Detect which cell encompasses the target text, then output its [X, Y] center coordinate. 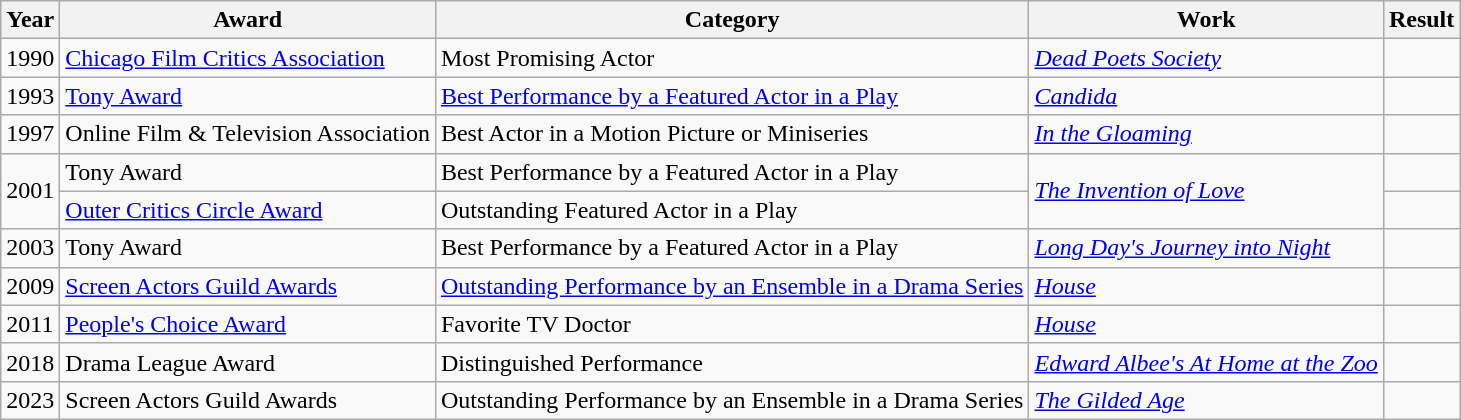
1990 [30, 58]
1997 [30, 134]
2023 [30, 400]
Drama League Award [248, 362]
Outstanding Featured Actor in a Play [732, 210]
2003 [30, 248]
Outer Critics Circle Award [248, 210]
Long Day's Journey into Night [1206, 248]
Favorite TV Doctor [732, 324]
The Invention of Love [1206, 191]
Award [248, 20]
1993 [30, 96]
2001 [30, 191]
Candida [1206, 96]
Best Actor in a Motion Picture or Miniseries [732, 134]
Online Film & Television Association [248, 134]
In the Gloaming [1206, 134]
Dead Poets Society [1206, 58]
Work [1206, 20]
2009 [30, 286]
Year [30, 20]
2011 [30, 324]
Chicago Film Critics Association [248, 58]
The Gilded Age [1206, 400]
People's Choice Award [248, 324]
Edward Albee's At Home at the Zoo [1206, 362]
Category [732, 20]
Result [1421, 20]
Distinguished Performance [732, 362]
Most Promising Actor [732, 58]
2018 [30, 362]
